Provide the (x, y) coordinate of the cell's center where the given text is located.  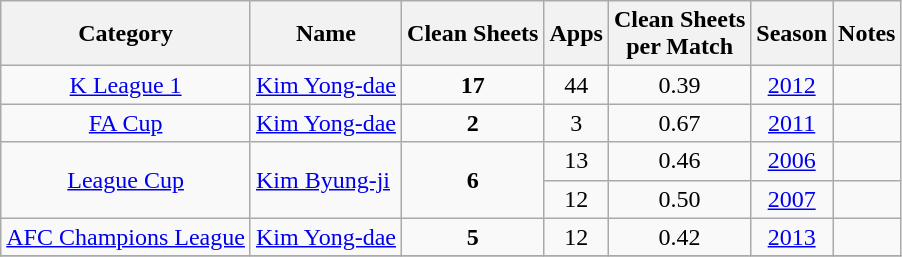
0.42 (679, 237)
Name (326, 34)
Clean Sheets (473, 34)
Season (792, 34)
2006 (792, 161)
Clean Sheetsper Match (679, 34)
League Cup (126, 180)
2007 (792, 199)
Notes (867, 34)
AFC Champions League (126, 237)
2012 (792, 85)
K League 1 (126, 85)
Category (126, 34)
0.46 (679, 161)
0.39 (679, 85)
Apps (576, 34)
3 (576, 123)
2011 (792, 123)
17 (473, 85)
0.50 (679, 199)
5 (473, 237)
Kim Byung-ji (326, 180)
13 (576, 161)
FA Cup (126, 123)
6 (473, 180)
0.67 (679, 123)
2 (473, 123)
44 (576, 85)
2013 (792, 237)
